Scan for the cell matching the given text and deliver its [X, Y] coordinate at center. 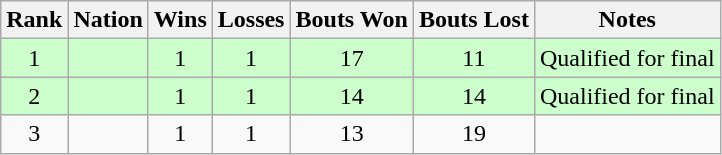
19 [474, 134]
Notes [627, 20]
Losses [251, 20]
Rank [34, 20]
2 [34, 96]
13 [352, 134]
17 [352, 58]
Wins [180, 20]
Bouts Won [352, 20]
Bouts Lost [474, 20]
11 [474, 58]
3 [34, 134]
Nation [108, 20]
